Output the [x, y] coordinate of the center of the cell containing the given text.  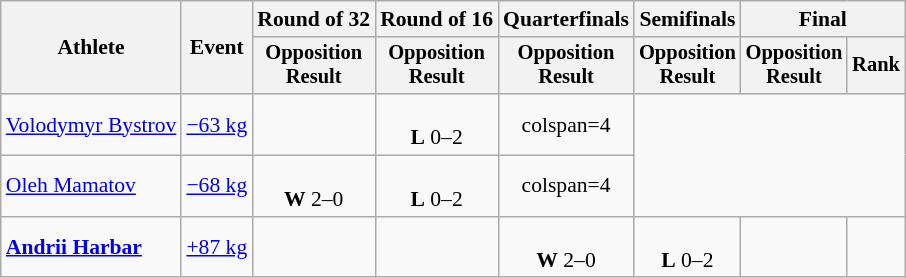
Semifinals [688, 19]
Volodymyr Bystrov [92, 124]
−63 kg [216, 124]
Round of 16 [436, 19]
Final [823, 19]
+87 kg [216, 248]
Rank [876, 66]
Oleh Mamatov [92, 186]
Andrii Harbar [92, 248]
Round of 32 [314, 19]
−68 kg [216, 186]
Quarterfinals [566, 19]
Event [216, 48]
Athlete [92, 48]
